For the text-containing cell, return its midpoint in (X, Y) coordinate format. 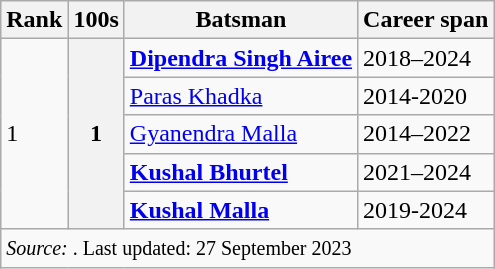
Rank (34, 20)
2014-2020 (426, 96)
2014–2022 (426, 134)
2021–2024 (426, 172)
Dipendra Singh Airee (240, 58)
2018–2024 (426, 58)
Kushal Malla (240, 210)
Gyanendra Malla (240, 134)
Source: . Last updated: 27 September 2023 (248, 248)
100s (96, 20)
Paras Khadka (240, 96)
Batsman (240, 20)
Career span (426, 20)
2019-2024 (426, 210)
Kushal Bhurtel (240, 172)
